Detect which cell encompasses the target text, then output its (x, y) center coordinate. 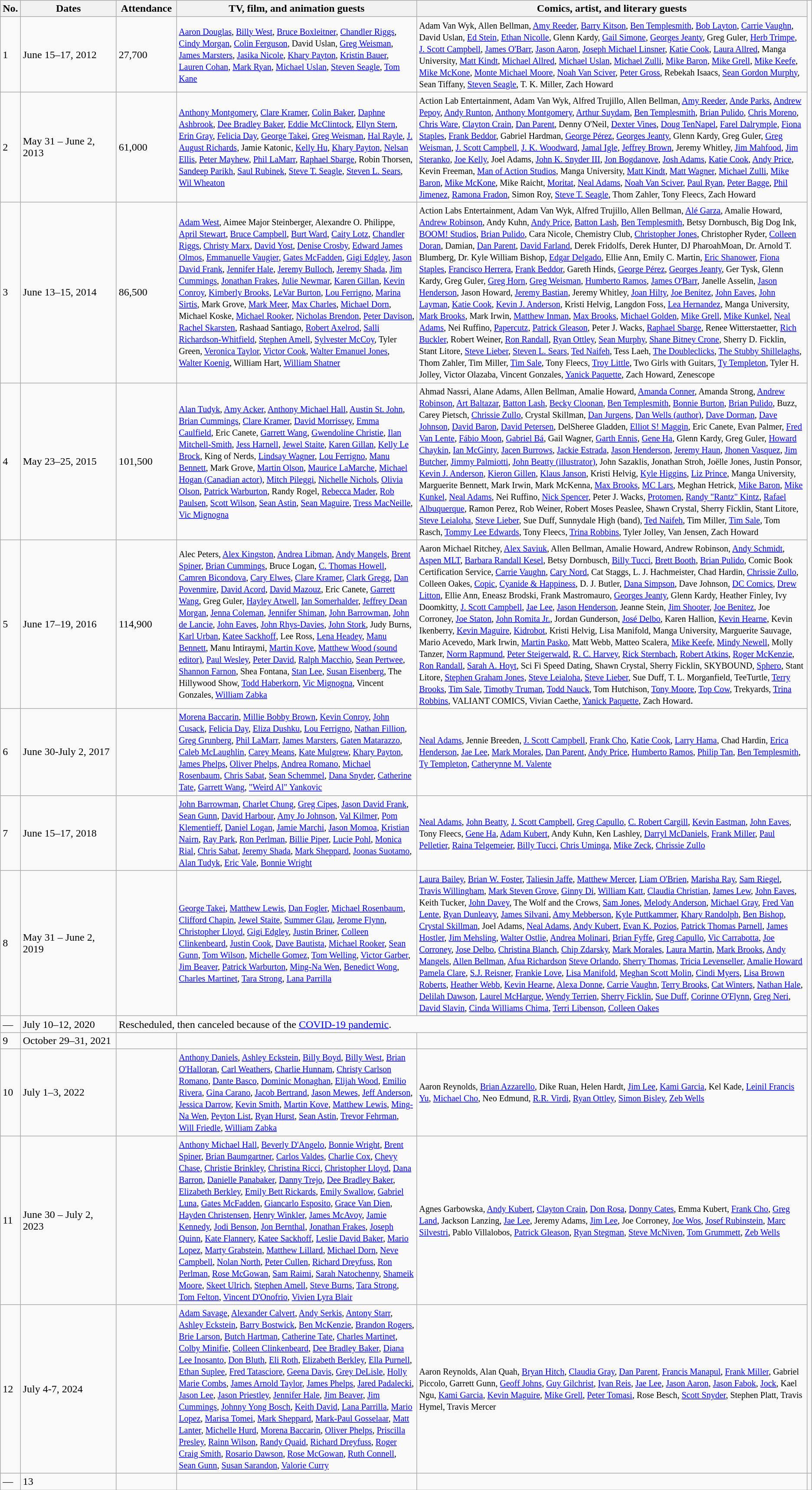
27,700 (147, 55)
3 (10, 292)
6 (10, 752)
June 15–17, 2018 (69, 833)
1 (10, 55)
TV, film, and animation guests (297, 9)
May 31 – June 2, 2019 (69, 943)
114,900 (147, 624)
July 1–3, 2022 (69, 1092)
July 4-7, 2024 (69, 1389)
Comics, artist, and literary guests (612, 9)
June 30-July 2, 2017 (69, 752)
8 (10, 943)
Attendance (147, 9)
13 (69, 1482)
June 17–19, 2016 (69, 624)
Dates (69, 9)
10 (10, 1092)
2 (10, 147)
May 31 – June 2, 2013 (69, 147)
October 29–31, 2021 (69, 1040)
July 10–12, 2020 (69, 1024)
No. (10, 9)
June 30 – July 2, 2023 (69, 1220)
4 (10, 461)
5 (10, 624)
101,500 (147, 461)
12 (10, 1389)
7 (10, 833)
June 13–15, 2014 (69, 292)
Rescheduled, then canceled because of the COVID-19 pandemic. (462, 1024)
11 (10, 1220)
June 15–17, 2012 (69, 55)
86,500 (147, 292)
61,000 (147, 147)
9 (10, 1040)
May 23–25, 2015 (69, 461)
